Detect which cell encompasses the target text, then output its [X, Y] center coordinate. 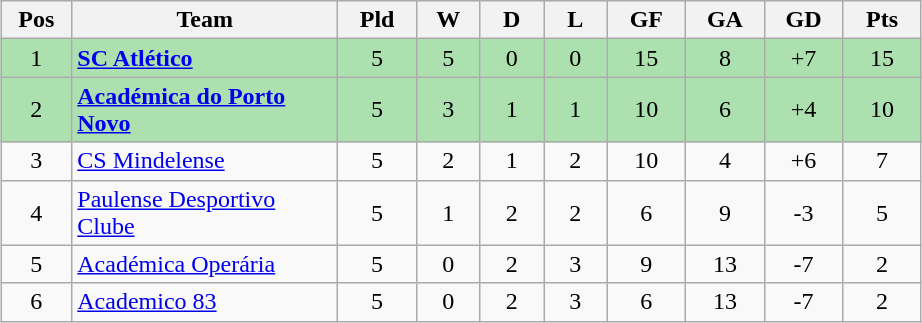
D [512, 20]
+4 [804, 110]
Académica do Porto Novo [205, 110]
Pos [36, 20]
GD [804, 20]
Academico 83 [205, 302]
SC Atlético [205, 58]
Académica Operária [205, 264]
Paulense Desportivo Clube [205, 212]
Pts [882, 20]
GA [726, 20]
GF [646, 20]
L [576, 20]
7 [882, 161]
CS Mindelense [205, 161]
8 [726, 58]
+7 [804, 58]
+6 [804, 161]
Pld [378, 20]
Team [205, 20]
-3 [804, 212]
W [448, 20]
